Locate the cell with the specified text and output its [x, y] center coordinate. 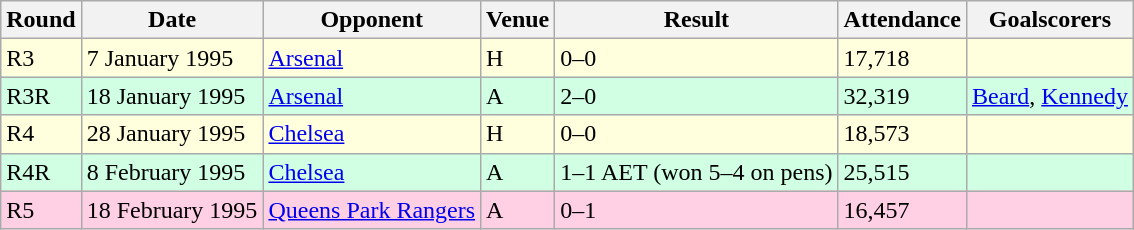
18 February 1995 [172, 210]
18 January 1995 [172, 96]
7 January 1995 [172, 58]
28 January 1995 [172, 134]
Queens Park Rangers [372, 210]
Venue [518, 20]
R4R [41, 172]
1–1 AET (won 5–4 on pens) [696, 172]
Date [172, 20]
17,718 [902, 58]
R5 [41, 210]
Opponent [372, 20]
18,573 [902, 134]
32,319 [902, 96]
2–0 [696, 96]
Round [41, 20]
R3R [41, 96]
R3 [41, 58]
Result [696, 20]
0–1 [696, 210]
R4 [41, 134]
16,457 [902, 210]
25,515 [902, 172]
Goalscorers [1050, 20]
8 February 1995 [172, 172]
Beard, Kennedy [1050, 96]
Attendance [902, 20]
